Identify which cell holds the provided text, then report its [X, Y] central coordinate. 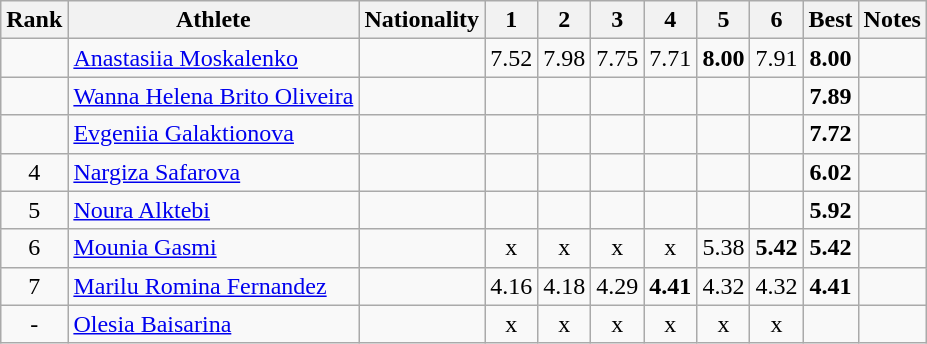
Evgeniia Galaktionova [214, 134]
7 [34, 286]
7.98 [564, 58]
Rank [34, 20]
Noura Alktebi [214, 210]
Best [830, 20]
4.16 [512, 286]
Anastasiia Moskalenko [214, 58]
Wanna Helena Brito Oliveira [214, 96]
5.92 [830, 210]
3 [618, 20]
Athlete [214, 20]
- [34, 324]
7.71 [670, 58]
4.18 [564, 286]
5.38 [724, 248]
7.52 [512, 58]
7.89 [830, 96]
Notes [892, 20]
Olesia Baisarina [214, 324]
1 [512, 20]
Nationality [422, 20]
7.91 [776, 58]
2 [564, 20]
4.29 [618, 286]
7.72 [830, 134]
6.02 [830, 172]
Nargiza Safarova [214, 172]
7.75 [618, 58]
Mounia Gasmi [214, 248]
Marilu Romina Fernandez [214, 286]
